Locate the cell with the specified text and output its (x, y) center coordinate. 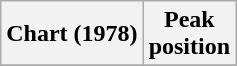
Peakposition (189, 34)
Chart (1978) (72, 34)
